Output the (X, Y) coordinate of the center of the cell containing the given text.  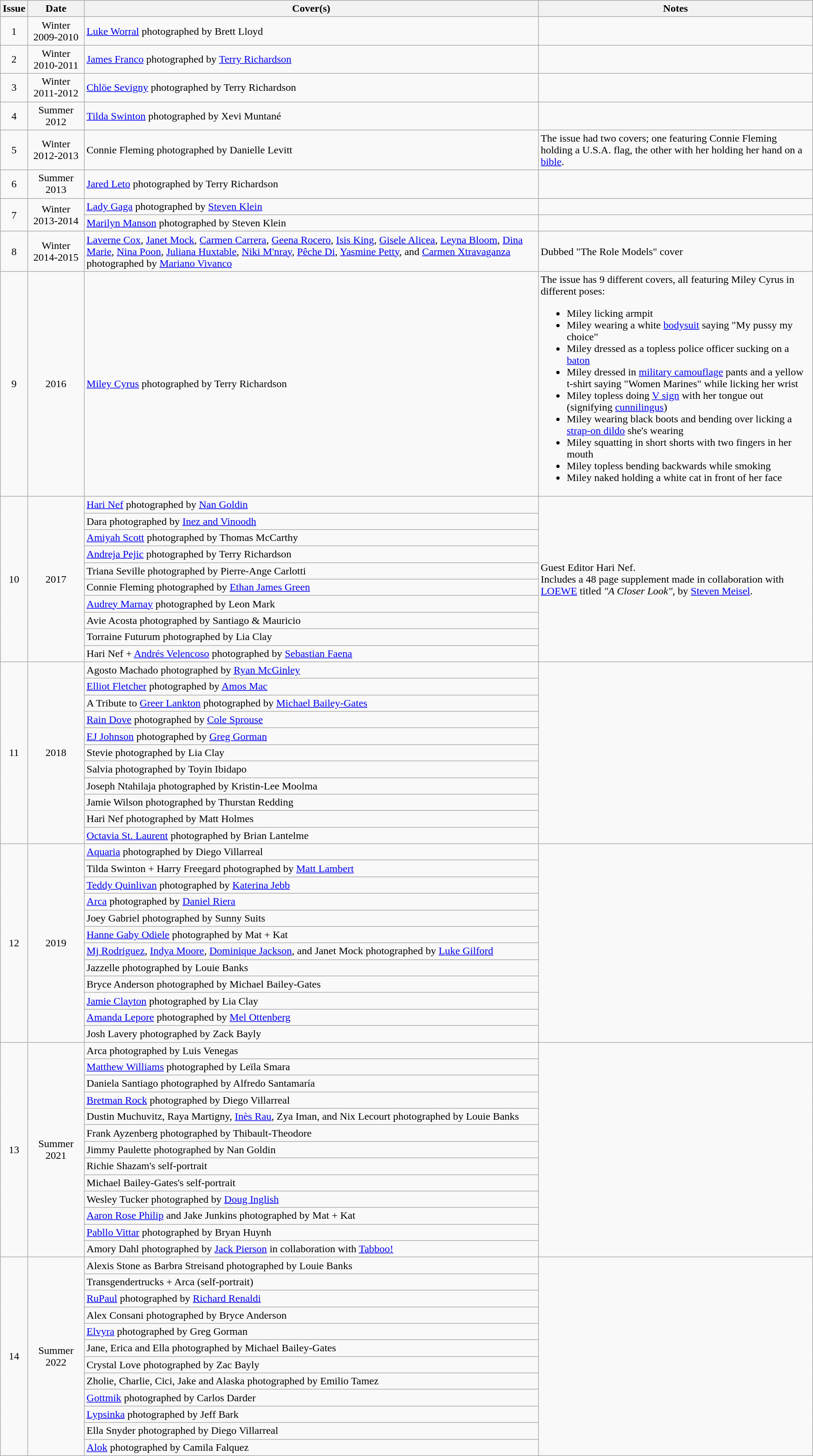
Guest Editor Hari Nef. Includes a 48 page supplement made in collaboration with LOEWE titled "A Closer Look", by Steven Meisel. (675, 579)
Salvia photographed by Toyin Ibidapo (311, 769)
Joey Gabriel photographed by Sunny Suits (311, 918)
Summer 2012 (56, 116)
Aaron Rose Philip and Jake Junkins photographed by Mat + Kat (311, 1216)
Winter 2013-2014 (56, 215)
2 (14, 59)
7 (14, 215)
Joseph Ntahilaja photographed by Kristin-Lee Moolma (311, 786)
Jane, Erica and Ella photographed by Michael Bailey-Gates (311, 1348)
Wesley Tucker photographed by Doug Inglish (311, 1199)
Dara photographed by Inez and Vinoodh (311, 521)
Transgendertrucks + Arca (self-portrait) (311, 1282)
Bryce Anderson photographed by Michael Bailey-Gates (311, 984)
Dustin Muchuvitz, Raya Martigny, Inès Rau, Zya Iman, and Nix Lecourt photographed by Louie Banks (311, 1117)
Lady Gaga photographed by Steven Klein (311, 206)
Elliot Fletcher photographed by Amos Mac (311, 687)
Winter 2011-2012 (56, 88)
The issue had two covers; one featuring Connie Fleming holding a U.S.A. flag, the other with her holding her hand on a bible. (675, 150)
Date (56, 9)
Connie Fleming photographed by Danielle Levitt (311, 150)
Agosto Machado photographed by Ryan McGinley (311, 670)
Triana Seville photographed by Pierre-Ange Carlotti (311, 571)
Summer 2022 (56, 1357)
Connie Fleming photographed by Ethan James Green (311, 587)
A Tribute to Greer Lankton photographed by Michael Bailey-Gates (311, 703)
3 (14, 88)
Tilda Swinton + Harry Freegard photographed by Matt Lambert (311, 869)
13 (14, 1150)
Crystal Love photographed by Zac Bayly (311, 1365)
2018 (56, 753)
Matthew Williams photographed by Leïla Smara (311, 1067)
Zholie, Charlie, Cici, Jake and Alaska photographed by Emilio Tamez (311, 1381)
Cover(s) (311, 9)
Issue (14, 9)
Winter 2010-2011 (56, 59)
Pabllo Vittar photographed by Bryan Huynh (311, 1232)
Stevie photographed by Lia Clay (311, 753)
Hari Nef photographed by Matt Holmes (311, 819)
Jimmy Paulette photographed by Nan Goldin (311, 1150)
Amory Dahl photographed by Jack Pierson in collaboration with Tabboo! (311, 1249)
Winter 2009-2010 (56, 31)
5 (14, 150)
Hari Nef photographed by Nan Goldin (311, 504)
Arca photographed by Luis Venegas (311, 1050)
Notes (675, 9)
6 (14, 184)
10 (14, 579)
Frank Ayzenberg photographed by Thibault-Theodore (311, 1133)
9 (14, 384)
Josh Lavery photographed by Zack Bayly (311, 1034)
Amanda Lepore photographed by Mel Ottenberg (311, 1017)
Winter 2014-2015 (56, 251)
Miley Cyrus photographed by Terry Richardson (311, 384)
Alex Consani photographed by Bryce Anderson (311, 1315)
4 (14, 116)
Dubbed "The Role Models" cover (675, 251)
Ella Snyder photographed by Diego Villarreal (311, 1431)
Winter 2012-2013 (56, 150)
Richie Shazam's self-portrait (311, 1166)
Avie Acosta photographed by Santiago & Mauricio (311, 620)
Lypsinka photographed by Jeff Bark (311, 1414)
Bretman Rock photographed by Diego Villarreal (311, 1100)
Daniela Santiago photographed by Alfredo Santamaría (311, 1084)
12 (14, 943)
Michael Bailey-Gates's self-portrait (311, 1183)
Jazzelle photographed by Louie Banks (311, 968)
Luke Worral photographed by Brett Lloyd (311, 31)
11 (14, 753)
Alexis Stone as Barbra Streisand photographed by Louie Banks (311, 1265)
Jamie Wilson photographed by Thurstan Redding (311, 803)
Octavia St. Laurent photographed by Brian Lantelme (311, 836)
2016 (56, 384)
Gottmik photographed by Carlos Darder (311, 1398)
Arca photographed by Daniel Riera (311, 902)
2019 (56, 943)
Summer 2013 (56, 184)
1 (14, 31)
Amiyah Scott photographed by Thomas McCarthy (311, 538)
Rain Dove photographed by Cole Sprouse (311, 720)
EJ Johnson photographed by Greg Gorman (311, 736)
Mj Rodriguez, Indya Moore, Dominique Jackson, and Janet Mock photographed by Luke Gilford (311, 951)
Summer 2021 (56, 1150)
Tilda Swinton photographed by Xevi Muntané (311, 116)
14 (14, 1357)
James Franco photographed by Terry Richardson (311, 59)
Andreja Pejic photographed by Terry Richardson (311, 554)
Audrey Marnay photographed by Leon Mark (311, 604)
Hari Nef + Andrés Velencoso photographed by Sebastian Faena (311, 653)
2017 (56, 579)
Jamie Clayton photographed by Lia Clay (311, 1001)
Aquaria photographed by Diego Villarreal (311, 852)
8 (14, 251)
Teddy Quinlivan photographed by Katerina Jebb (311, 885)
Hanne Gaby Odiele photographed by Mat + Kat (311, 935)
Torraine Futurum photographed by Lia Clay (311, 637)
Marilyn Manson photographed by Steven Klein (311, 223)
Alok photographed by Camila Falquez (311, 1447)
Chlöe Sevigny photographed by Terry Richardson (311, 88)
Elvyra photographed by Greg Gorman (311, 1332)
RuPaul photographed by Richard Renaldi (311, 1298)
Jared Leto photographed by Terry Richardson (311, 184)
